Search for the cell housing the specified text and yield its (X, Y) center coordinate. 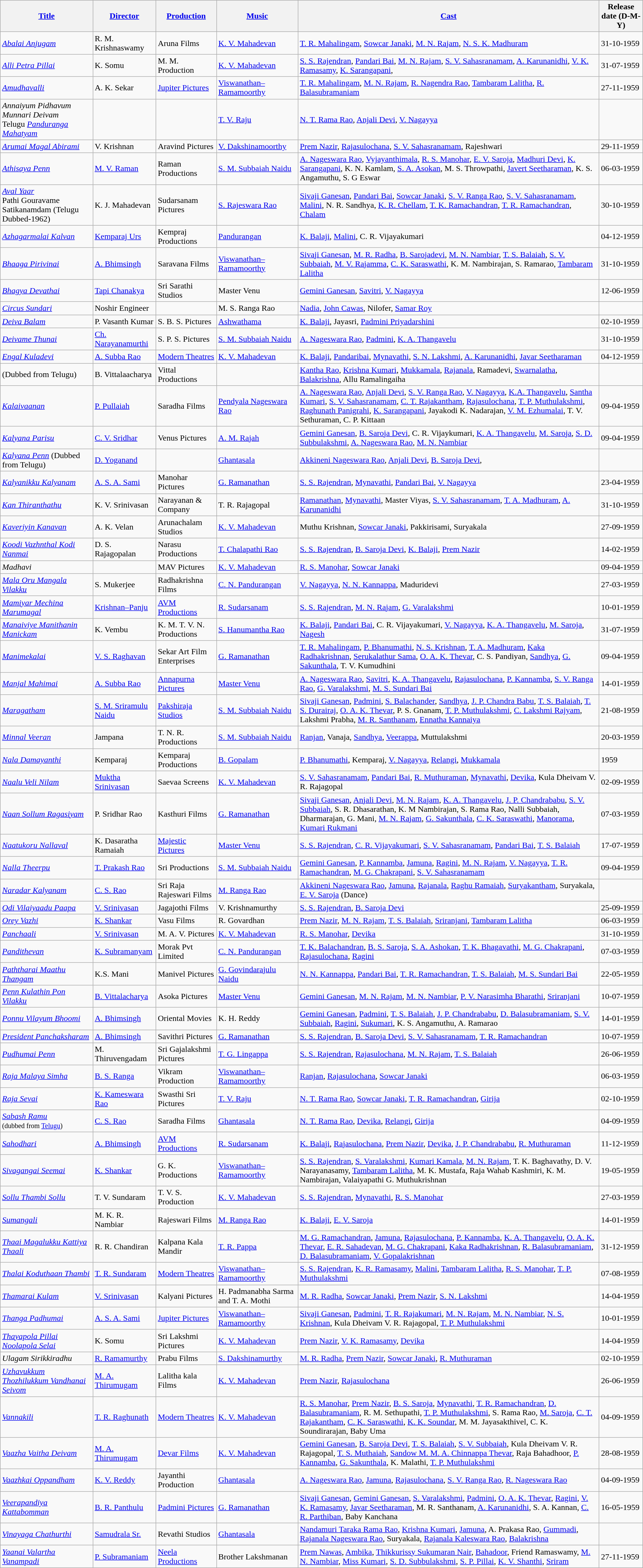
S. S. Rajendran, M. N. Rajam, G. Varalakshmi (449, 607)
Odi Vilaiyaadu Paapa (47, 908)
N. T. Rama Rao, Devika, Relangi, Girija (449, 1121)
Oriental Movies (186, 1019)
Arumai Magal Abirami (47, 146)
K. Dasaratha Ramaiah (124, 845)
K. Kameswara Rao (124, 1099)
Naatukoru Nallaval (47, 845)
Majestic Pictures (186, 845)
Kantha Rao, Krishna Kumari, Mukkamala, Rajanala, Ramadevi, Swarnalatha, Balakrishna, Allu Ramalingaiha (449, 374)
C. V. Sridhar (124, 438)
Ashwathama (257, 321)
(Dubbed from Telugu) (47, 374)
S. S. Rajendran, Mynavathi, R. S. Manohar (449, 1197)
Vaazhkai Oppandham (47, 1480)
Kalaivaanan (47, 406)
M. V. Raman (124, 169)
A. Nageswara Rao, Savitri, K. A. Thangavelu, Rajasulochana, P. Kannamba, S. V. Ranga Rao, G. Varalakshmi, M. S. Sundari Bai (449, 683)
Manohar Pictures (186, 482)
T. R. Sundaram (124, 1273)
Manivel Pictures (186, 974)
Minnal Veeran (47, 738)
Thamarai Kulam (47, 1296)
Revathi Studios (186, 1534)
Sri Sarathi Studios (186, 291)
Sri Raja Rajeswari Films (186, 890)
Aval YaarPathi Gouravame Satikanamdam (Telugu Dubbed-1962) (47, 205)
Yaanai Valartha Vanampadi (47, 1556)
S. V. Sahasranamam, Pandari Bai, R. Muthuraman, Mynavathi, Devika, Kula Dheivam V. R. Rajagopal (449, 782)
Kaveriyin Kanavan (47, 527)
Prem Nazir, Rajasulochana (449, 1380)
Narasu Productions (186, 549)
B. Vittalaacharya (124, 374)
Cast (449, 16)
Neela Productions (186, 1556)
Sumangali (47, 1220)
T. G. Lingappa (257, 1054)
Nala Damayanthi (47, 760)
16-05-1959 (621, 1507)
V. S. Raghavan (124, 656)
Sri Gajalakshmi Pictures (186, 1054)
Kan Thiranthathu (47, 505)
Prem Nazir, M. N. Rajam, T. S. Balaiah, Sriranjani, Tambaram Lalitha (449, 921)
R. Ramamurthy (124, 1358)
Gemini Ganesan, Padmini, T. S. Balaiah, J. P. Chandrababu, D. Balasubramaniam, S. V. Subbaiah, Ragini, Sukumari, K. S. Angamuthu, A. Ramarao (449, 1019)
Pendyala Nageswara Rao (257, 406)
Sahodhari (47, 1144)
Devar Films (186, 1453)
Kalyanikku Kalyanam (47, 482)
V. Krishnamurthy (257, 908)
Arunachalam Studios (186, 527)
S. Hanumantha Rao (257, 629)
Sivagangai Seemai (47, 1170)
Aravind Pictures (186, 146)
Akkineni Nageswara Rao, Anjali Devi, B. Saroja Devi, (449, 460)
Pandurangan (257, 236)
Samudrala Sr. (124, 1534)
Kalyani Pictures (186, 1296)
R. M. Krishnaswamy (124, 43)
T. R. Pappa (257, 1247)
S. B. S. Pictures (186, 321)
A. K. Sekar (124, 88)
Saevaa Screens (186, 782)
Aruna Films (186, 43)
K. Balaji, Jayasri, Padmini Priyadarshini (449, 321)
K. J. Mahadevan (124, 205)
Pudhumai Penn (47, 1054)
Jampana (124, 738)
Tapi Chanakya (124, 291)
12-06-1959 (621, 291)
A. M. Rajah (257, 438)
Sollu Thambi Sollu (47, 1197)
Kemparaj Urs (124, 236)
14-02-1959 (621, 549)
19-05-1959 (621, 1170)
Nadia, John Cawas, Nilofer, Samar Roy (449, 308)
S. S. Rajendran, C. R. Vijayakumari, S. V. Sahasranamam, Pandari Bai, T. S. Balaiah (449, 845)
Akkineni Nageswara Rao, Jamuna, Rajanala, Raghu Ramaiah, Suryakantham, Suryakala, E. V. Saroja (Dance) (449, 890)
31-12-1959 (621, 1247)
Ulagam Sirikkiradhu (47, 1358)
Ponnu Vilayum Bhoomi (47, 1019)
K. Vembu (124, 629)
T. R. Mahalingam, M. N. Rajam, R. Nagendra Rao, Tambaram Lalitha, R. Balasubramaniam (449, 88)
M. Thiruvengadam (124, 1054)
Circus Sundari (47, 308)
Ranjan, Rajasulochana, Sowcar Janaki (449, 1076)
Vittal Productions (186, 374)
K. Balaji, Rajasulochana, Prem Nazir, Devika, J. P. Chandrababu, R. Muthuraman (449, 1144)
Jagajothi Films (186, 908)
Manaiviye Manithanin Manickam (47, 629)
Narayanan & Company (186, 505)
Thayapola Pillai Noolapola Selai (47, 1341)
Venus Pictures (186, 438)
R. S. Manohar, Devika (449, 934)
Kalyana Parisu (47, 438)
K. Balaji, E. V. Saroja (449, 1220)
Pandithevan (47, 951)
Sudarsanam Pictures (186, 205)
Production (186, 16)
President Panchaksharam (47, 1036)
11-12-1959 (621, 1144)
S. S. Rajendran, B. Saroja Devi (449, 908)
Muthu Krishnan, Sowcar Janaki, Pakkirisami, Suryakala (449, 527)
Bhaaga Pirivinai (47, 263)
T. K. Balachandran, B. S. Saroja, S. A. Ashokan, T. K. Bhagavathi, M. G. Chakrapani, Rajasulochana, Ragini (449, 951)
Rajeswari Films (186, 1220)
Asoka Pictures (186, 996)
Naan Sollum Ragasiyam (47, 814)
17-07-1959 (621, 845)
Ramanathan, Mynavathi, Master Viyas, S. V. Sahasranamam, T. A. Madhuram, A. Karunanidhi (449, 505)
Mamiyar Mechina Marumagal (47, 607)
Swasthi Sri Pictures (186, 1099)
Title (47, 16)
T. Prakash Rao (124, 867)
21-08-1959 (621, 711)
Kalyana Penn (Dubbed from Telugu) (47, 460)
Koodi Vazhnthal Kodi Nanmai (47, 549)
Prem Nazir, V. K. Ramasamy, Devika (449, 1341)
Abalai Anjugam (47, 43)
Sabash Ramu(dubbed from Telugu) (47, 1121)
Gemini Ganesan, M. N. Rajam, M. N. Nambiar, P. V. Narasimha Bharathi, Sriranjani (449, 996)
P. Sridhar Rao (124, 814)
Kemparaj (124, 760)
H. Padmanabha Sarma and T. A. Mothi (257, 1296)
T. V. Sundaram (124, 1197)
Orey Vazhi (47, 921)
Athisaya Penn (47, 169)
Vaazha Vaitha Deivam (47, 1453)
Amudhavalli (47, 88)
S. S. Rajendran, K. R. Ramasamy, Malini, Tambaram Lalitha, R. S. Manohar, T. P. Muthulakshmi (449, 1273)
Paththarai Maathu Thangam (47, 974)
Nandamuri Taraka Rama Rao, Krishna Kumari, Jamuna, A. Prakasa Rao, Gummadi, Rajanala Nageswara Rao, Suryakala, Rajanala Kaleswara Rao, Balakrishna (449, 1534)
Naradar Kalyanam (47, 890)
Brother Lakshmanan (257, 1556)
Annapurna Pictures (186, 683)
Gemini Ganesan, P. Kannamba, Jamuna, Ragini, M. N. Rajam, V. Nagayya, T. R. Ramachandran, M. G. Chakrapani, S. V. Sahasranamam (449, 867)
K. Subramanyam (124, 951)
27-09-1959 (621, 527)
A. K. Velan (124, 527)
Penn Kulathin Pon Vilakku (47, 996)
Kasthuri Films (186, 814)
Thalai Koduthaan Thambi (47, 1273)
B. S. Ranga (124, 1076)
K. M. T. V. N. Productions (186, 629)
Bhagya Devathai (47, 291)
D. Yoganand (124, 460)
29-11-1959 (621, 146)
25-09-1959 (621, 908)
Panchaali (47, 934)
Gemini Ganesan, Savitri, V. Nagayya (449, 291)
M. A. V. Pictures (186, 934)
S. M. Sriramulu Naidu (124, 711)
Madhavi (47, 567)
Nalla Theerpu (47, 867)
28-08-1959 (621, 1453)
T. R. Mahalingam, Sowcar Janaki, M. N. Rajam, N. S. K. Madhuram (449, 43)
P. Vasanth Kumar (124, 321)
K. Balaji, Pandaribai, Mynavathi, S. N. Lakshmi, A. Karunanidhi, Javar Seetharaman (449, 357)
V. Dakshinamoorthy (257, 146)
Azhagarmalai Kalvan (47, 236)
Muktha Srinivasan (124, 782)
P. Bhanumathi, Kemparaj, V. Nagayya, Relangi, Mukkamala (449, 760)
A. Nageswara Rao, Jamuna, Rajasulochana, S. V. Ranga Rao, R. Nageswara Rao (449, 1480)
Naalu Veli Nilam (47, 782)
23-04-1959 (621, 482)
M. R. Radha, Prem Nazir, Sowcar Janaki, R. Muthuraman (449, 1358)
Sri Lakshmi Pictures (186, 1341)
Thanga Padhumai (47, 1318)
Mala Oru Mangala Vilakku (47, 584)
D. S. Rajagopalan (124, 549)
Raja Malaya Simha (47, 1076)
Release date (D-M-Y) (621, 16)
T. V. S. Production (186, 1197)
Deivame Thunai (47, 339)
Savithri Pictures (186, 1036)
22-05-1959 (621, 974)
Lalitha kala Films (186, 1380)
Director (124, 16)
N. N. Kannappa, Pandari Bai, T. R. Ramachandran, T. S. Balaiah, M. S. Sundari Bai (449, 974)
S. S. Rajendran, B. Saroja Devi, K. Balaji, Prem Nazir (449, 549)
S. Rajeswara Rao (257, 205)
Saravana Films (186, 263)
Thaai Magalukku Kattiya Thaali (47, 1247)
S. S. Rajendran, B. Saroja Devi, S. V. Sahasranamam, T. R. Ramachandran (449, 1036)
M. K. R. Nambiar (124, 1220)
B. Vittalacharya (124, 996)
Sivaji Ganesan, Padmini, T. R. Rajakumari, M. N. Rajam, M. N. Nambiar, N. S. Krishnan, Kula Dheivam V. R. Rajagopal, T. P. Muthulakshmi (449, 1318)
P. Pullaiah (124, 406)
Uzhavukkum Thozhilukkum Vandhanai Seivom (47, 1380)
Jayanthi Production (186, 1480)
07-08-1959 (621, 1273)
Veerapandiya Kattabomman (47, 1507)
S. S. Rajendran, Mynavathi, Pandari Bai, V. Nagayya (449, 482)
Kemparaj Productions (186, 760)
Vinayaga Chathurthi (47, 1534)
Alli Petra Pillai (47, 65)
M. M. Production (186, 65)
M. R. Radha, Sowcar Janaki, Prem Nazir, S. N. Lakshmi (449, 1296)
G. Govindarajulu Naidu (257, 974)
K. V. Reddy (124, 1480)
Ranjan, Vanaja, Sandhya, Veerappa, Muttulakshmi (449, 738)
N. T. Rama Rao, Sowcar Janaki, T. R. Ramachandran, Girija (449, 1099)
Prem Nazir, Rajasulochana, S. V. Sahasranamam, Rajeshwari (449, 146)
R. Govardhan (257, 921)
G. K. Productions (186, 1170)
Vikram Production (186, 1076)
B. Gopalam (257, 760)
B. R. Panthulu (124, 1507)
Raja Sevai (47, 1099)
Engal Kuladevi (47, 357)
S. Dakshinamurthy (257, 1358)
T. R. Rajagopal (257, 505)
M. S. Ranga Rao (257, 308)
V. Krishnan (124, 146)
Manimekalai (47, 656)
T. R. Raghunath (124, 1417)
Prabu Films (186, 1358)
Sri Productions (186, 867)
Padmini Pictures (186, 1507)
Manjal Mahimai (47, 683)
Maragatham (47, 711)
S. S. Rajendran, Rajasulochana, M. N. Rajam, T. S. Balaiah (449, 1054)
K. V. Srinivasan (124, 505)
30-10-1959 (621, 205)
Gemini Ganesan, B. Saroja Devi, C. R. Vijaykumari, K. A. Thangavelu, M. Saroja, S. D. Subbulakshmi, A. Nageswara Rao, M. N. Nambiar (449, 438)
Annaiyum Pidhavum Munnari DeivamTelugu Panduranga Mahatyam (47, 120)
R. S. Manohar, Sowcar Janaki (449, 567)
K. Balaji, Pandari Bai, C. R. Vijayakumari, V. Nagayya, K. A. Thangavelu, M. Saroja, Nagesh (449, 629)
K.S. Mani (124, 974)
Ch. Narayanamurthi (124, 339)
20-03-1959 (621, 738)
K. Balaji, Malini, C. R. Vijayakumari (449, 236)
A. Nageswara Rao, Padmini, K. A. Thangavelu (449, 339)
Morak Pvt Limited (186, 951)
1959 (621, 760)
Kempraj Productions (186, 236)
Sekar Art Film Enterprises (186, 656)
Vannakili (47, 1417)
P. Subramaniam (124, 1556)
Noshir Engineer (124, 308)
R. R. Chandiran (124, 1247)
K. H. Reddy (257, 1019)
Music (257, 16)
T. N. R. Productions (186, 738)
Vasu Films (186, 921)
S. S. Rajendran, Pandari Bai, M. N. Rajam, S. V. Sahasranamam, A. Karunanidhi, V. K. Ramasamy, K. Sarangapani, (449, 65)
Deiva Balam (47, 321)
MAV Pictures (186, 567)
02-09-1959 (621, 782)
N. T. Rama Rao, Anjali Devi, V. Nagayya (449, 120)
S. P. S. Pictures (186, 339)
Raman Productions (186, 169)
Krishnan–Panju (124, 607)
T. Chalapathi Rao (257, 549)
S. Mukerjee (124, 584)
Pakshiraja Studios (186, 711)
V. Nagayya, N. N. Kannappa, Maduridevi (449, 584)
Kalpana Kala Mandir (186, 1247)
Radhakrishna Films (186, 584)
